Search for the cell housing the specified text and yield its [x, y] center coordinate. 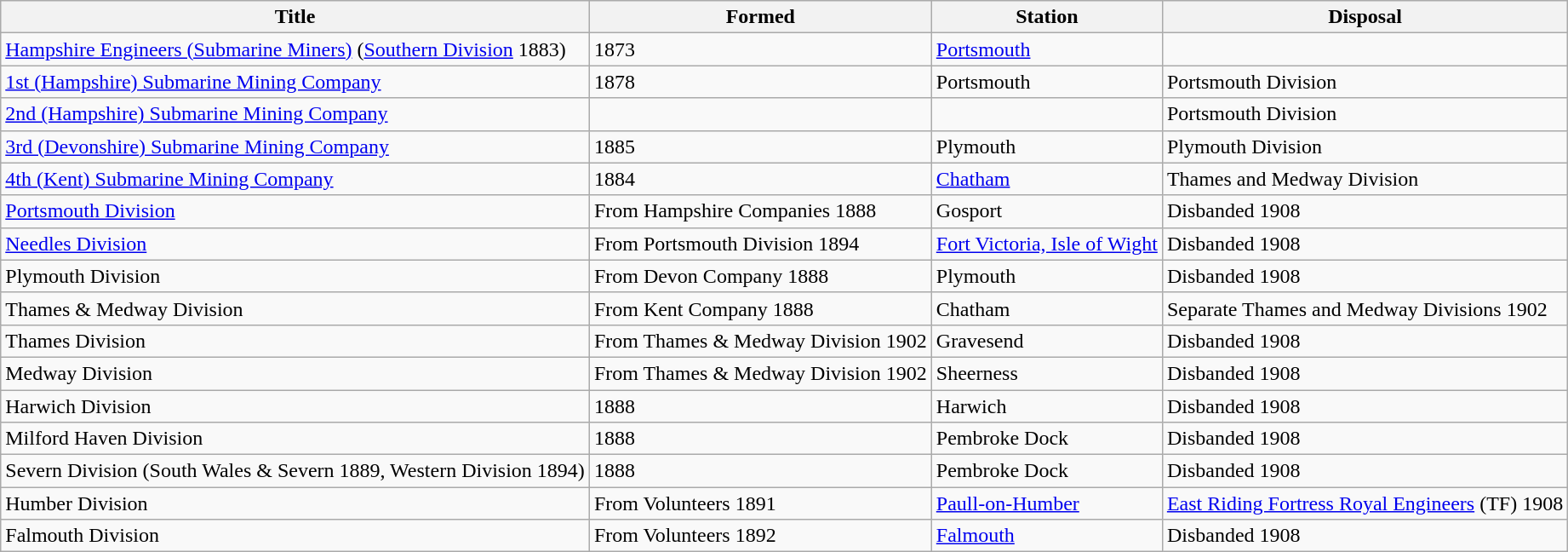
Humber Division [295, 503]
Harwich Division [295, 406]
From Kent Company 1888 [760, 308]
Separate Thames and Medway Divisions 1902 [1365, 308]
Thames Division [295, 341]
From Portsmouth Division 1894 [760, 244]
3rd (Devonshire) Submarine Mining Company [295, 147]
East Riding Fortress Royal Engineers (TF) 1908 [1365, 503]
Thames and Medway Division [1365, 179]
Harwich [1047, 406]
Formed [760, 17]
1885 [760, 147]
1873 [760, 49]
2nd (Hampshire) Submarine Mining Company [295, 114]
Thames & Medway Division [295, 308]
From Volunteers 1891 [760, 503]
Hampshire Engineers (Submarine Miners) (Southern Division 1883) [295, 49]
From Devon Company 1888 [760, 276]
Station [1047, 17]
Sheerness [1047, 373]
Needles Division [295, 244]
4th (Kent) Submarine Mining Company [295, 179]
Paull-on-Humber [1047, 503]
Falmouth [1047, 536]
From Volunteers 1892 [760, 536]
1878 [760, 82]
From Hampshire Companies 1888 [760, 211]
Medway Division [295, 373]
Fort Victoria, Isle of Wight [1047, 244]
Falmouth Division [295, 536]
Severn Division (South Wales & Severn 1889, Western Division 1894) [295, 471]
Disposal [1365, 17]
Gosport [1047, 211]
1st (Hampshire) Submarine Mining Company [295, 82]
Milford Haven Division [295, 439]
Gravesend [1047, 341]
Title [295, 17]
1884 [760, 179]
